Detect which cell encompasses the target text, then output its (x, y) center coordinate. 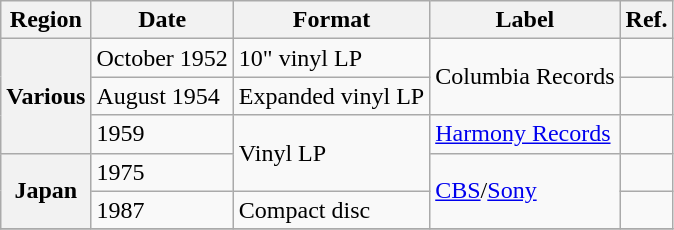
Expanded vinyl LP (331, 96)
Compact disc (331, 210)
Date (162, 20)
1987 (162, 210)
1975 (162, 172)
Label (525, 20)
Format (331, 20)
October 1952 (162, 58)
Various (46, 96)
Vinyl LP (331, 153)
Ref. (646, 20)
Japan (46, 191)
10" vinyl LP (331, 58)
Harmony Records (525, 134)
1959 (162, 134)
CBS/Sony (525, 191)
Region (46, 20)
Columbia Records (525, 77)
August 1954 (162, 96)
